Output the [x, y] coordinate of the center of the cell containing the given text.  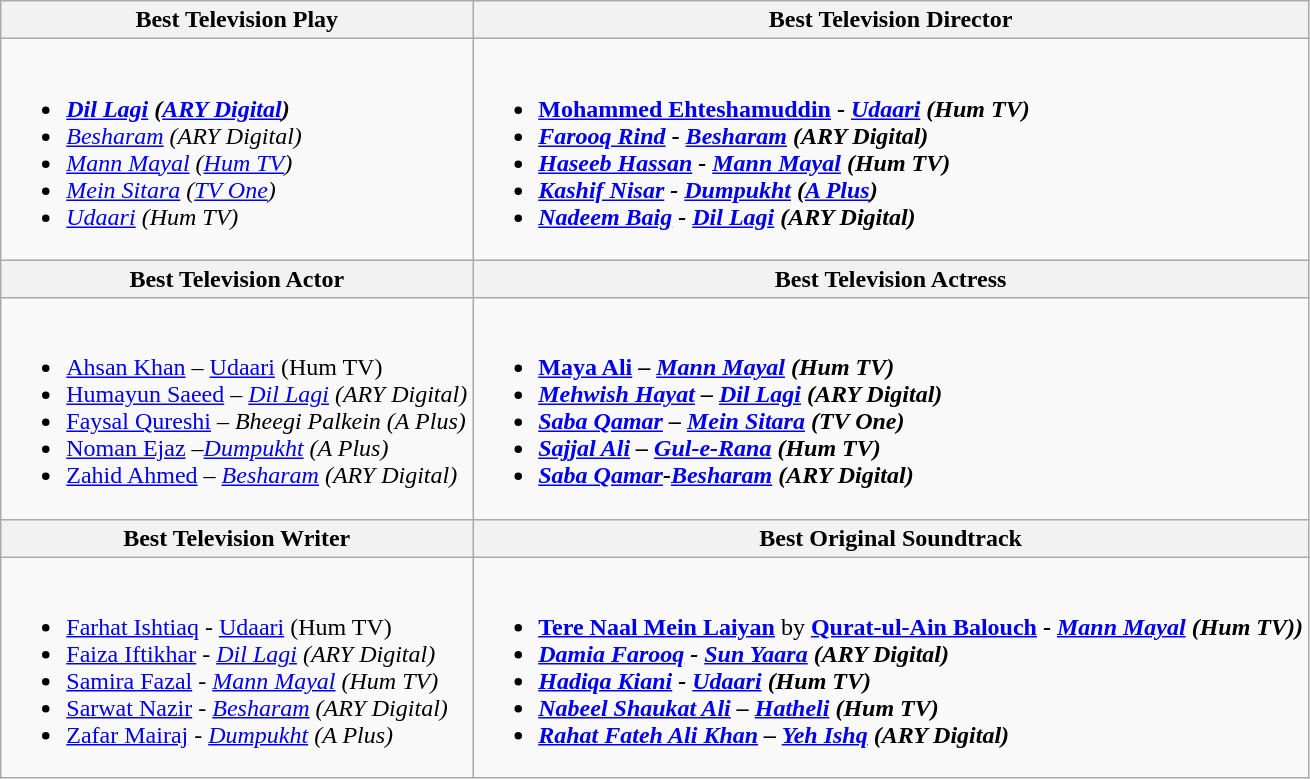
Best Television Writer [237, 538]
Dil Lagi (ARY Digital)Besharam (ARY Digital)Mann Mayal (Hum TV)Mein Sitara (TV One)Udaari (Hum TV) [237, 150]
Best Television Play [237, 20]
Best Original Soundtrack [891, 538]
Best Television Director [891, 20]
Best Television Actor [237, 279]
Best Television Actress [891, 279]
